Scan for the cell matching the given text and deliver its (x, y) coordinate at center. 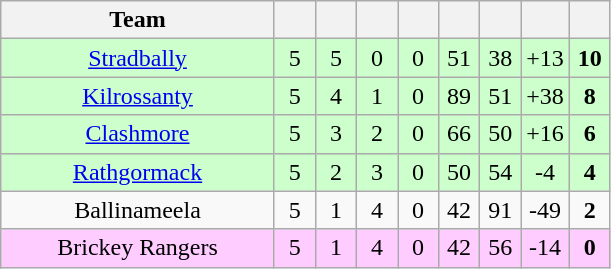
Kilrossanty (138, 96)
Team (138, 20)
Rathgormack (138, 172)
38 (500, 58)
6 (590, 134)
-49 (546, 210)
66 (460, 134)
+16 (546, 134)
+13 (546, 58)
Ballinameela (138, 210)
10 (590, 58)
-4 (546, 172)
91 (500, 210)
Brickey Rangers (138, 248)
Clashmore (138, 134)
56 (500, 248)
+38 (546, 96)
89 (460, 96)
-14 (546, 248)
54 (500, 172)
8 (590, 96)
Stradbally (138, 58)
